From the cell containing the given text, extract its center point as (x, y) coordinate. 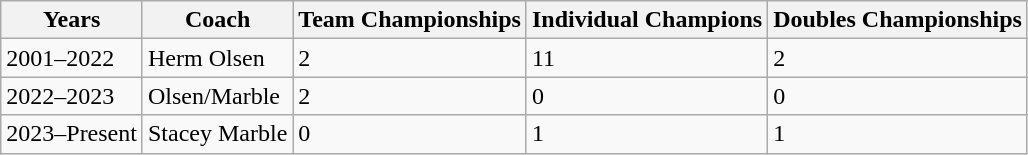
2001–2022 (72, 58)
11 (646, 58)
2022–2023 (72, 96)
Team Championships (410, 20)
Olsen/Marble (217, 96)
Coach (217, 20)
Doubles Championships (898, 20)
Years (72, 20)
2023–Present (72, 134)
Herm Olsen (217, 58)
Individual Champions (646, 20)
Stacey Marble (217, 134)
